Pinpoint the cell where the given text exists, returning its (X, Y) midpoint coordinate. 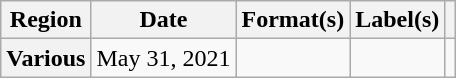
Region (46, 20)
Label(s) (398, 20)
May 31, 2021 (164, 58)
Format(s) (293, 20)
Various (46, 58)
Date (164, 20)
